Pinpoint the cell where the given text exists, returning its [X, Y] midpoint coordinate. 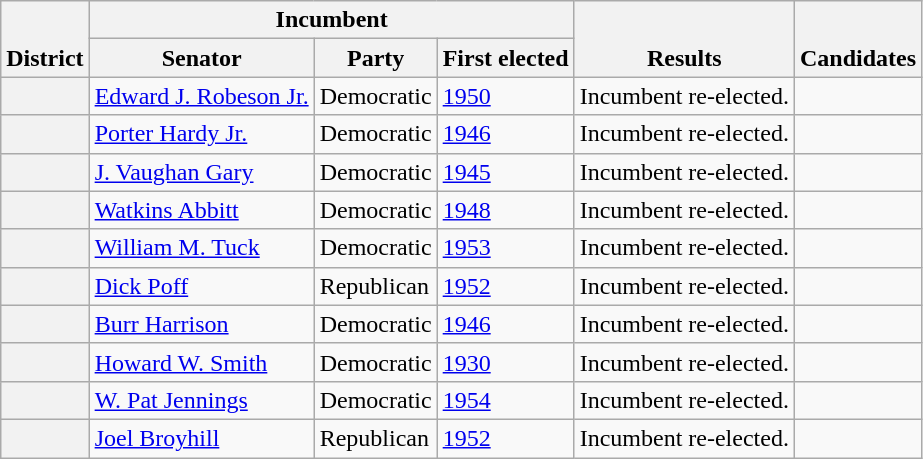
Burr Harrison [202, 324]
1954 [506, 400]
Edward J. Robeson Jr. [202, 96]
1930 [506, 362]
Dick Poff [202, 286]
1950 [506, 96]
Porter Hardy Jr. [202, 134]
Party [376, 58]
First elected [506, 58]
Howard W. Smith [202, 362]
William M. Tuck [202, 248]
District [45, 39]
Joel Broyhill [202, 438]
1945 [506, 172]
1948 [506, 210]
1953 [506, 248]
W. Pat Jennings [202, 400]
Watkins Abbitt [202, 210]
J. Vaughan Gary [202, 172]
Results [684, 39]
Candidates [858, 39]
Incumbent [332, 20]
Senator [202, 58]
